Return [X, Y] of the center of cell containing provided text 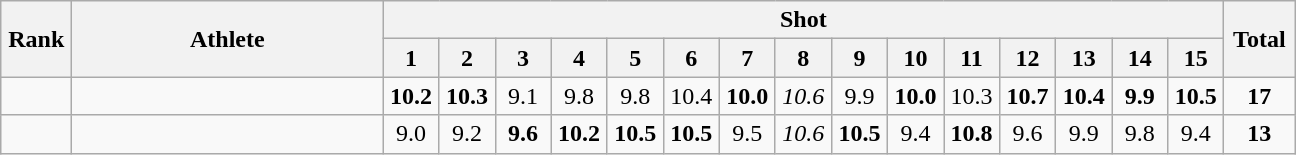
8 [803, 58]
Total [1260, 39]
Shot [804, 20]
6 [691, 58]
9.2 [467, 134]
4 [579, 58]
10.8 [972, 134]
10.7 [1028, 96]
12 [1028, 58]
15 [1196, 58]
Athlete [228, 39]
1 [411, 58]
9.1 [523, 96]
2 [467, 58]
17 [1260, 96]
3 [523, 58]
9.5 [747, 134]
Rank [36, 39]
11 [972, 58]
5 [635, 58]
14 [1140, 58]
9.0 [411, 134]
10 [915, 58]
7 [747, 58]
9 [859, 58]
